Output the [X, Y] coordinate of the center of the cell containing the given text.  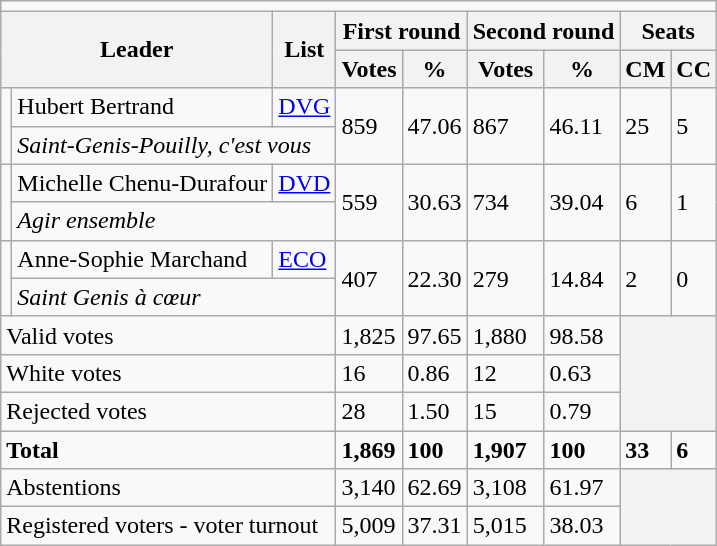
22.30 [434, 278]
Valid votes [168, 335]
15 [506, 411]
16 [369, 373]
ECO [304, 259]
38.03 [582, 526]
CM [646, 69]
61.97 [582, 488]
1.50 [434, 411]
37.31 [434, 526]
0 [694, 278]
Anne-Sophie Marchand [142, 259]
279 [506, 278]
30.63 [434, 202]
12 [506, 373]
Michelle Chenu-Durafour [142, 183]
97.65 [434, 335]
1,907 [506, 449]
Registered voters - voter turnout [168, 526]
3,140 [369, 488]
734 [506, 202]
867 [506, 126]
47.06 [434, 126]
First round [402, 31]
Saint-Genis-Pouilly, c'est vous [174, 145]
Saint Genis à cœur [174, 297]
1,869 [369, 449]
List [304, 50]
Rejected votes [168, 411]
25 [646, 126]
559 [369, 202]
0.86 [434, 373]
46.11 [582, 126]
859 [369, 126]
33 [646, 449]
Second round [544, 31]
1,880 [506, 335]
5,015 [506, 526]
62.69 [434, 488]
3,108 [506, 488]
5 [694, 126]
5,009 [369, 526]
2 [646, 278]
DVG [304, 107]
0.63 [582, 373]
Abstentions [168, 488]
CC [694, 69]
28 [369, 411]
1 [694, 202]
DVD [304, 183]
Agir ensemble [174, 221]
1,825 [369, 335]
407 [369, 278]
39.04 [582, 202]
98.58 [582, 335]
Seats [668, 31]
Leader [137, 50]
Hubert Bertrand [142, 107]
Total [168, 449]
0.79 [582, 411]
White votes [168, 373]
14.84 [582, 278]
